Scan for the cell matching the given text and deliver its (x, y) coordinate at center. 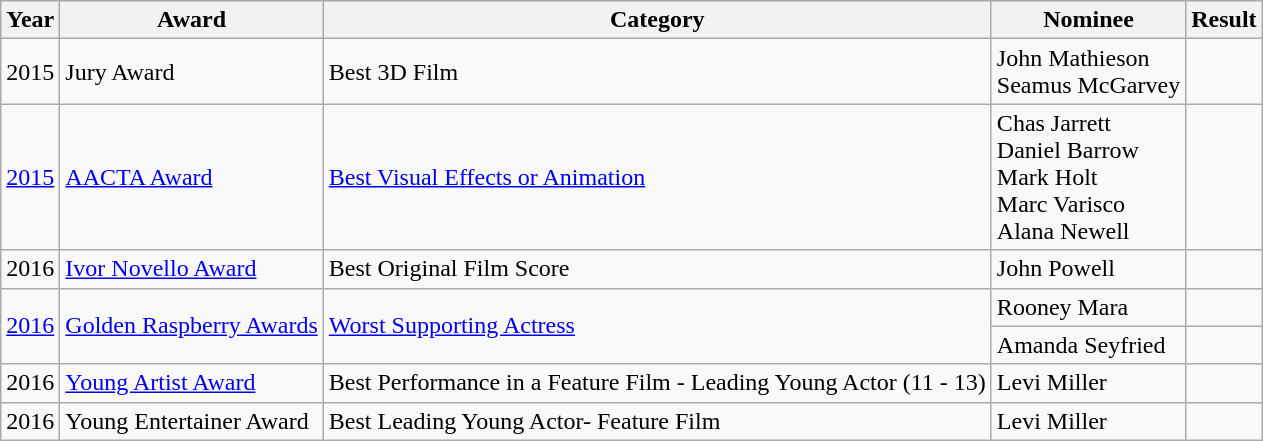
Amanda Seyfried (1088, 345)
Award (192, 20)
Worst Supporting Actress (657, 326)
Ivor Novello Award (192, 269)
Golden Raspberry Awards (192, 326)
Result (1224, 20)
John MathiesonSeamus McGarvey (1088, 72)
Nominee (1088, 20)
Best 3D Film (657, 72)
Young Artist Award (192, 383)
Category (657, 20)
Year (30, 20)
Jury Award (192, 72)
Rooney Mara (1088, 307)
Best Leading Young Actor- Feature Film (657, 421)
Best Performance in a Feature Film - Leading Young Actor (11 - 13) (657, 383)
Chas JarrettDaniel BarrowMark HoltMarc VariscoAlana Newell (1088, 177)
Best Visual Effects or Animation (657, 177)
Best Original Film Score (657, 269)
John Powell (1088, 269)
AACTA Award (192, 177)
Young Entertainer Award (192, 421)
